Pinpoint the cell where the given text exists, returning its [x, y] midpoint coordinate. 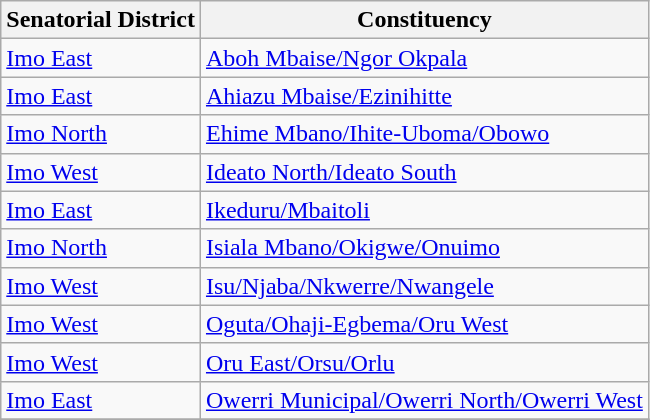
Oru East/Orsu/Orlu [424, 362]
Constituency [424, 20]
Aboh Mbaise/Ngor Okpala [424, 58]
Owerri Municipal/Owerri North/Owerri West [424, 400]
Senatorial District [101, 20]
Isu/Njaba/Nkwerre/Nwangele [424, 286]
Oguta/Ohaji-Egbema/Oru West [424, 324]
Ehime Mbano/Ihite-Uboma/Obowo [424, 134]
Ahiazu Mbaise/Ezinihitte [424, 96]
Ideato North/Ideato South [424, 172]
Ikeduru/Mbaitoli [424, 210]
Isiala Mbano/Okigwe/Onuimo [424, 248]
